Determine the (x, y) coordinate at the center of the cell enclosing the given text.  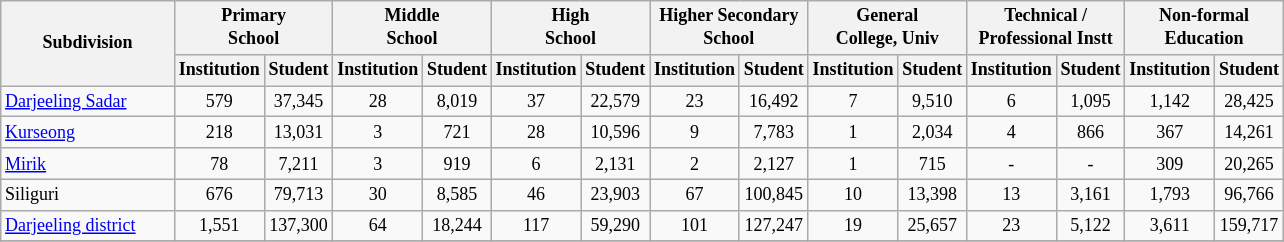
7,783 (774, 132)
78 (219, 164)
10 (853, 194)
14,261 (1250, 132)
579 (219, 102)
159,717 (1250, 226)
Higher SecondarySchool (729, 28)
10,596 (616, 132)
Technical /Professional Instt (1045, 28)
2 (695, 164)
37 (536, 102)
1,095 (1090, 102)
96,766 (1250, 194)
5,122 (1090, 226)
9 (695, 132)
218 (219, 132)
1,793 (1170, 194)
101 (695, 226)
25,657 (932, 226)
Non-formalEducation (1204, 28)
721 (458, 132)
59,290 (616, 226)
309 (1170, 164)
18,244 (458, 226)
4 (1011, 132)
3,161 (1090, 194)
2,034 (932, 132)
13,398 (932, 194)
919 (458, 164)
1,551 (219, 226)
100,845 (774, 194)
9,510 (932, 102)
16,492 (774, 102)
13 (1011, 194)
Siliguri (88, 194)
1,142 (1170, 102)
46 (536, 194)
MiddleSchool (412, 28)
13,031 (298, 132)
PrimarySchool (253, 28)
8,019 (458, 102)
137,300 (298, 226)
866 (1090, 132)
7,211 (298, 164)
367 (1170, 132)
28,425 (1250, 102)
7 (853, 102)
715 (932, 164)
676 (219, 194)
23,903 (616, 194)
Kurseong (88, 132)
22,579 (616, 102)
Darjeeling district (88, 226)
67 (695, 194)
Mirik (88, 164)
117 (536, 226)
37,345 (298, 102)
8,585 (458, 194)
2,131 (616, 164)
Darjeeling Sadar (88, 102)
19 (853, 226)
2,127 (774, 164)
30 (378, 194)
127,247 (774, 226)
20,265 (1250, 164)
64 (378, 226)
3,611 (1170, 226)
79,713 (298, 194)
Subdivision (88, 44)
HighSchool (570, 28)
GeneralCollege, Univ (887, 28)
